Output the (x, y) coordinate of the center of the cell containing the given text.  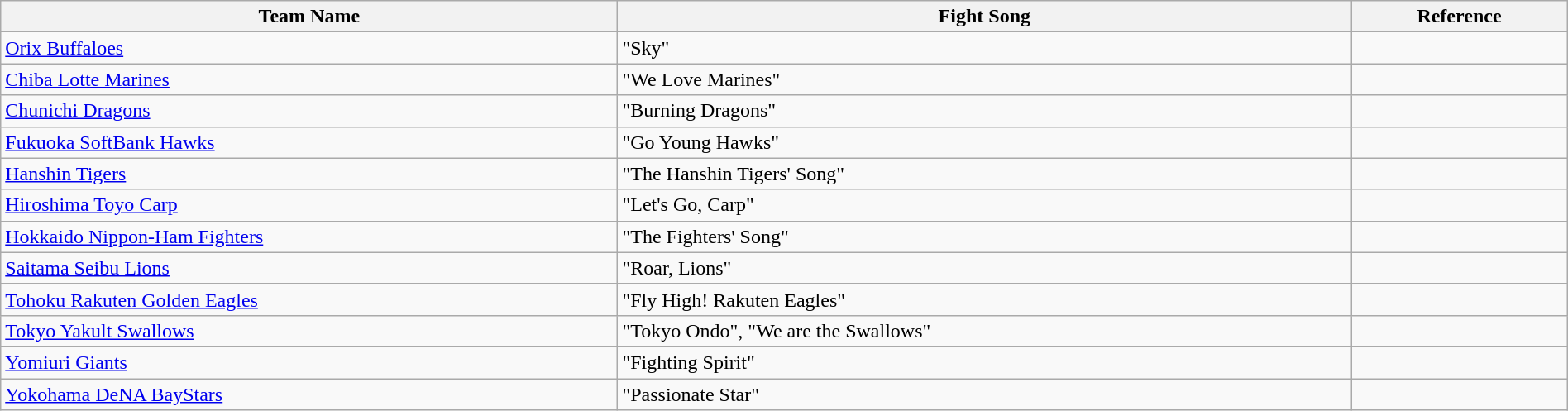
"Sky" (984, 48)
Tohoku Rakuten Golden Eagles (309, 299)
Yomiuri Giants (309, 362)
"Fighting Spirit" (984, 362)
Fukuoka SoftBank Hawks (309, 142)
"Roar, Lions" (984, 268)
Saitama Seibu Lions (309, 268)
Hanshin Tigers (309, 174)
"The Fighters' Song" (984, 237)
Reference (1460, 17)
Yokohama DeNA BayStars (309, 394)
Orix Buffaloes (309, 48)
Hokkaido Nippon-Ham Fighters (309, 237)
"Burning Dragons" (984, 111)
Hiroshima Toyo Carp (309, 205)
"Go Young Hawks" (984, 142)
"We Love Marines" (984, 79)
Chunichi Dragons (309, 111)
"Let's Go, Carp" (984, 205)
Tokyo Yakult Swallows (309, 331)
Team Name (309, 17)
Chiba Lotte Marines (309, 79)
"The Hanshin Tigers' Song" (984, 174)
Fight Song (984, 17)
"Passionate Star" (984, 394)
"Fly High! Rakuten Eagles" (984, 299)
"Tokyo Ondo", "We are the Swallows" (984, 331)
